Output the [x, y] coordinate of the center of the cell containing the given text.  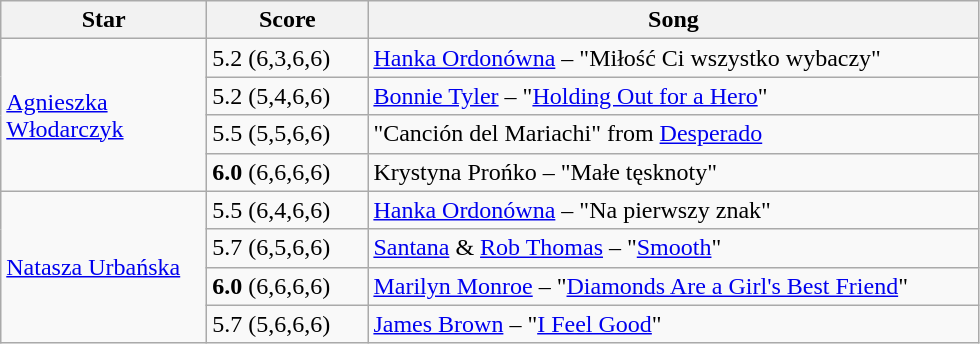
5.2 (5,4,6,6) [288, 96]
Score [288, 20]
Krystyna Prońko – "Małe tęsknoty" [674, 172]
"Canción del Mariachi" from Desperado [674, 134]
Hanka Ordonówna – "Miłość Ci wszystko wybaczy" [674, 58]
Bonnie Tyler – "Holding Out for a Hero" [674, 96]
Agnieszka Włodarczyk [104, 115]
Natasza Urbańska [104, 267]
5.7 (6,5,6,6) [288, 248]
5.7 (5,6,6,6) [288, 324]
5.2 (6,3,6,6) [288, 58]
Star [104, 20]
5.5 (6,4,6,6) [288, 210]
Hanka Ordonówna – "Na pierwszy znak" [674, 210]
Santana & Rob Thomas – "Smooth" [674, 248]
Song [674, 20]
James Brown – "I Feel Good" [674, 324]
Marilyn Monroe – "Diamonds Are a Girl's Best Friend" [674, 286]
5.5 (5,5,6,6) [288, 134]
